Determine the (x, y) coordinate at the center of the cell enclosing the given text.  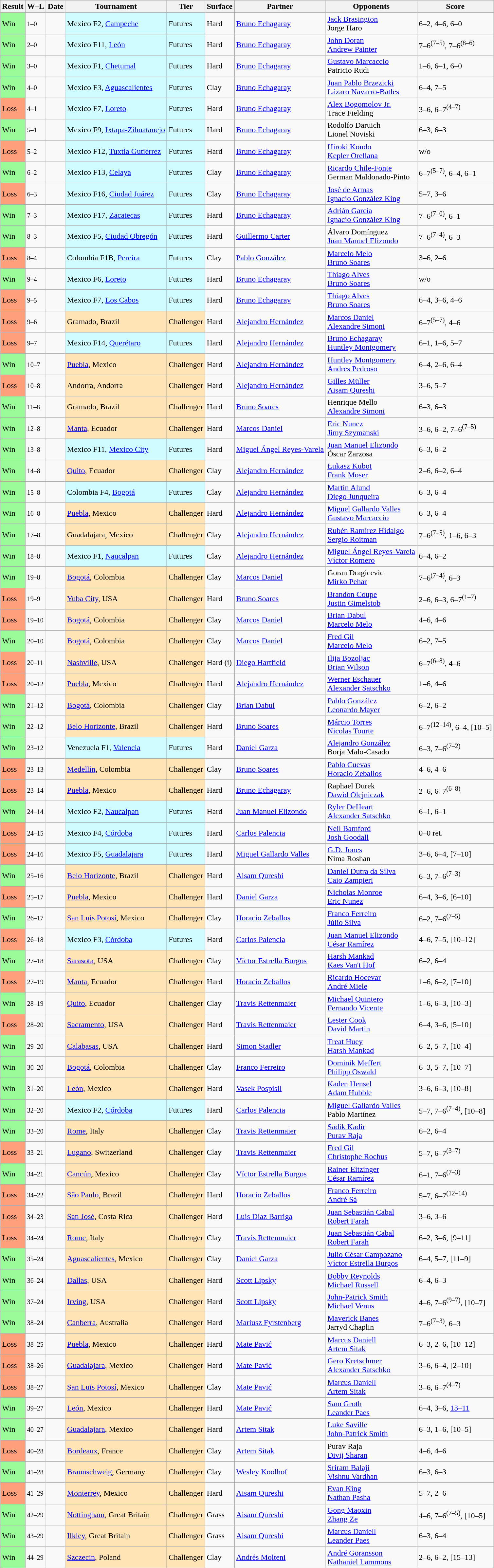
20–12 (35, 684)
Opponents (371, 7)
6–7(12–14), 6–4, [10–5] (455, 726)
Mexico F17, Zacatecas (116, 215)
Lester Cook David Martin (371, 1025)
5–1 (35, 130)
Pablo Cuevas Horacio Zeballos (371, 769)
Pablo González Leonardo Mayer (371, 705)
Ricardo Chile-Fonte German Maldonado-Pinto (371, 172)
Miguel Ángel Reyes-Varela Víctor Romero (371, 556)
12–8 (35, 428)
Mexico F3, Córdoba (116, 939)
24–16 (35, 854)
Miguel Gallardo Valles Gustavo Marcaccio (371, 513)
Bruno Echagaray Huntley Montgomery (371, 343)
7–6(7–3), 6–3 (455, 1323)
Juan Pablo Brzezicki Lázaro Navarro-Batles (371, 87)
17–8 (35, 534)
Mexico F11, Mexico City (116, 449)
Result (13, 7)
5–7, 7–6(7–4), [10–8] (455, 1110)
Colombia F1B, Pereira (116, 257)
26–17 (35, 918)
Mexico F13, Celaya (116, 172)
28–20 (35, 1025)
6–3, 5–7, [10–7] (455, 1067)
Sarasota, USA (116, 961)
6–2, 6–2 (455, 705)
Werner Eschauer Alexander Satschko (371, 684)
41–28 (35, 1472)
16–8 (35, 513)
6–7(5–7), 4–6 (455, 322)
44–29 (35, 1557)
Luke Saville John-Patrick Smith (371, 1430)
Mexico F2, Naucalpan (116, 811)
6–4, 3–6, 13–11 (455, 1408)
Miguel Ángel Reyes-Varela (280, 449)
Juan Manuel Elizondo Óscar Zarzosa (371, 449)
Tier (186, 7)
32–20 (35, 1110)
Mexico F9, Ixtapa-Zihuatanejo (116, 130)
Canberra, Australia (116, 1323)
Franco Ferreiro Júlio Silva (371, 918)
Gilles Müller Aisam Qureshi (371, 386)
24–15 (35, 833)
Mexico F2, Campeche (116, 24)
Fred Gil Marcelo Melo (371, 641)
33–21 (35, 1153)
4–0 (35, 87)
34–21 (35, 1173)
Sam Groth Leander Paes (371, 1408)
33–20 (35, 1131)
Alex Bogomolov Jr. Trace Fielding (371, 109)
3–6, 3–6 (455, 1216)
José de Armas Ignacio González King (371, 194)
6–2, 4–6, 6–0 (455, 24)
6–3 (35, 194)
42–29 (35, 1515)
26–18 (35, 939)
Mexico F7, Los Cabos (116, 301)
John Doran Andrew Painter (371, 45)
Mexico F12, Tuxtla Gutiérrez (116, 151)
27–19 (35, 982)
6–2, 5–7, [10–4] (455, 1046)
31–20 (35, 1088)
Ilkley, Great Britain (116, 1536)
Nicholas Monroe Eric Nunez (371, 896)
6–7(5–7), 6–4, 6–1 (455, 172)
24–14 (35, 811)
Brian Dabul (280, 705)
4–6, 7–6(9–7), [10–7] (455, 1302)
Partner (280, 7)
Treat Huey Harsh Mankad (371, 1046)
Michael Quintero Fernando Vicente (371, 1003)
Sadik Kadir Purav Raja (371, 1131)
Ilija Bozoljac Brian Wilson (371, 663)
Łukasz Kubot Frank Moser (371, 471)
20–10 (35, 641)
1–6, 6–1, 6–0 (455, 66)
6–4, 6–3 (455, 1280)
6–4, 2–6, 6–4 (455, 364)
Sacramento, USA (116, 1025)
21–12 (35, 705)
Eric Nunez Jimy Szymanski (371, 428)
Marcos Daniel Alexandre Simoni (371, 322)
Nashville, USA (116, 663)
Mexico F6, Loreto (116, 279)
6–4, 5–7, [11–9] (455, 1259)
1–6, 6–2, [7–10] (455, 982)
6–4, 3–6, [5–10] (455, 1025)
15–8 (35, 492)
Álvaro Domínguez Juan Manuel Elizondo (371, 236)
4–1 (35, 109)
6–2, 3–6, [9–11] (455, 1238)
Martín Alund Diego Junqueira (371, 492)
Juan Manuel Elizondo (280, 811)
São Paulo, Brazil (116, 1195)
3–6, 5–7 (455, 386)
40–28 (35, 1450)
John-Patrick Smith Michael Venus (371, 1302)
Mexico F14, Querétaro (116, 343)
Luis Díaz Barriga (280, 1216)
Mexico F3, Aguascalientes (116, 87)
38–27 (35, 1387)
Evan King Nathan Pasha (371, 1493)
Colombia F4, Bogotá (116, 492)
Marcus Daniell Leander Paes (371, 1536)
6–4, 3–6, 4–6 (455, 301)
Lugano, Switzerland (116, 1153)
Dallas, USA (116, 1280)
3–6, 2–6 (455, 257)
3–0 (35, 66)
5–2 (35, 151)
7–6(7–0), 6–1 (455, 215)
Rodolfo Daruich Lionel Noviski (371, 130)
3–6, 6–3, [10–8] (455, 1088)
Pablo González (280, 257)
3–6, 6–4, [7–10] (455, 854)
Simon Stadler (280, 1046)
7–3 (35, 215)
6–4, 6–2 (455, 556)
Juan Manuel Elizondo César Ramírez (371, 939)
23–12 (35, 748)
Henrique Mello Alexandre Simoni (371, 407)
6–1, 6–1 (455, 811)
6–3, 7–6(7–3) (455, 876)
Julio César Campozano Víctor Estrella Burgos (371, 1259)
Mexico F7, Loreto (116, 109)
9–4 (35, 279)
2–6, 6–3, 6–7(1–7) (455, 599)
41–29 (35, 1493)
7–6(7–5), 7–6(8–6) (455, 45)
Mexico F4, Córdoba (116, 833)
Braunschweig, Germany (116, 1472)
Rainer Eitzinger César Ramírez (371, 1173)
Kaden Hensel Adam Hubble (371, 1088)
34–22 (35, 1195)
19–8 (35, 577)
23–14 (35, 790)
Andorra, Andorra (116, 386)
Bobby Reynolds Michael Russell (371, 1280)
Mexico F1, Chetumal (116, 66)
19–9 (35, 599)
25–17 (35, 896)
Tournament (116, 7)
Mexico F5, Ciudad Obregón (116, 236)
Gong Maoxin Zhang Ze (371, 1515)
André Göransson Nathaniel Lammons (371, 1557)
30–20 (35, 1067)
7–6(7–5), 1–6, 6–3 (455, 534)
Mexico F2, Córdoba (116, 1110)
6–1, 1–6, 5–7 (455, 343)
10–8 (35, 386)
Miguel Gallardo Valles Pablo Martínez (371, 1110)
9–7 (35, 343)
Mexico F11, León (116, 45)
13–8 (35, 449)
11–8 (35, 407)
10–7 (35, 364)
Mexico F1, Naucalpan (116, 556)
Marcelo Melo Bruno Soares (371, 257)
14–8 (35, 471)
Ricardo Hocevar André Miele (371, 982)
Brandon Coupe Justin Gimelstob (371, 599)
Score (455, 7)
22–12 (35, 726)
2–6, 6–2, [15–13] (455, 1557)
Franco Ferreiro (280, 1067)
Mariusz Fyrstenberg (280, 1323)
34–23 (35, 1216)
Miguel Gallardo Valles (280, 854)
38–26 (35, 1365)
Márcio Torres Nicolas Tourte (371, 726)
Harsh Mankad Kaes Van't Hof (371, 961)
5–7, 2–6 (455, 1493)
Rubén Ramírez Hidalgo Sergio Roitman (371, 534)
Diego Hartfield (280, 663)
37–24 (35, 1302)
Gero Kretschmer Alexander Satschko (371, 1365)
4–6, 7–5, [10–12] (455, 939)
6–2 (35, 172)
8–3 (35, 236)
Nottingham, Great Britain (116, 1515)
6–3, 2–6, [10–12] (455, 1344)
35–24 (35, 1259)
Adrián García Ignacio González King (371, 215)
2–6, 6–2, 6–4 (455, 471)
Hard (i) (220, 663)
Szczecin, Poland (116, 1557)
Ryler DeHeart Alexander Satschko (371, 811)
6–2, 7–6(7–5) (455, 918)
Wesley Koolhof (280, 1472)
Andrés Molteni (280, 1557)
Goran Dragicevic Mirko Pehar (371, 577)
9–6 (35, 322)
Guillermo Carter (280, 236)
2–6, 6–7(6–8) (455, 790)
Daniel Dutra da Silva Caio Zampieri (371, 876)
28–19 (35, 1003)
Neil Bamford Josh Goodall (371, 833)
Calabasas, USA (116, 1046)
19–10 (35, 620)
1–0 (35, 24)
40–27 (35, 1430)
38–25 (35, 1344)
Fred Gil Christophe Rochus (371, 1153)
Medellín, Colombia (116, 769)
San José, Costa Rica (116, 1216)
5–7, 6–7(12–14) (455, 1195)
Dominik Meffert Philipp Oswald (371, 1067)
5–7, 6–7(3–7) (455, 1153)
Bordeaux, France (116, 1450)
6–3, 7–6(7–2) (455, 748)
Raphael Durek Dawid Olejniczak (371, 790)
6–3, 1–6, [10–5] (455, 1430)
3–6, 6–4, [2–10] (455, 1365)
Surface (220, 7)
6–4, 7–5 (455, 87)
18–8 (35, 556)
Jack Brasington Jorge Haro (371, 24)
4–6, 7–6(7–5), [10–5] (455, 1515)
2–0 (35, 45)
8–4 (35, 257)
38–24 (35, 1323)
3–6, 6–2, 7–6(7–5) (455, 428)
Mexico F16, Ciudad Juárez (116, 194)
Irving, USA (116, 1302)
43–29 (35, 1536)
Yuba City, USA (116, 599)
5–7, 3–6 (455, 194)
Aguascalientes, Mexico (116, 1259)
Sriram Balaji Vishnu Vardhan (371, 1472)
W–L (35, 7)
Vasek Pospisil (280, 1088)
Mexico F5, Guadalajara (116, 854)
Purav Raja Divij Sharan (371, 1450)
27–18 (35, 961)
1–6, 6–3, [10–3] (455, 1003)
Franco Ferreiro André Sá (371, 1195)
Huntley Montgomery Andres Pedroso (371, 364)
Venezuela F1, Valencia (116, 748)
Gustavo Marcaccio Patricio Rudi (371, 66)
Date (56, 7)
Hiroki Kondo Kepler Orellana (371, 151)
6–2, 7–5 (455, 641)
34–24 (35, 1238)
0–0 ret. (455, 833)
6–7(6–8), 4–6 (455, 663)
20–11 (35, 663)
23–13 (35, 769)
Monterrey, Mexico (116, 1493)
6–3, 6–2 (455, 449)
6–1, 7–6(7–3) (455, 1173)
9–5 (35, 301)
6–4, 3–6, [6–10] (455, 896)
1–6, 4–6 (455, 684)
Alejandro González Borja Malo-Casado (371, 748)
Maverick Banes Jarryd Chaplin (371, 1323)
G.D. Jones Nima Roshan (371, 854)
25–16 (35, 876)
Cancún, Mexico (116, 1173)
39–27 (35, 1408)
36–24 (35, 1280)
Brian Dabul Marcelo Melo (371, 620)
29–20 (35, 1046)
